Pinpoint the cell where the given text exists, returning its [X, Y] midpoint coordinate. 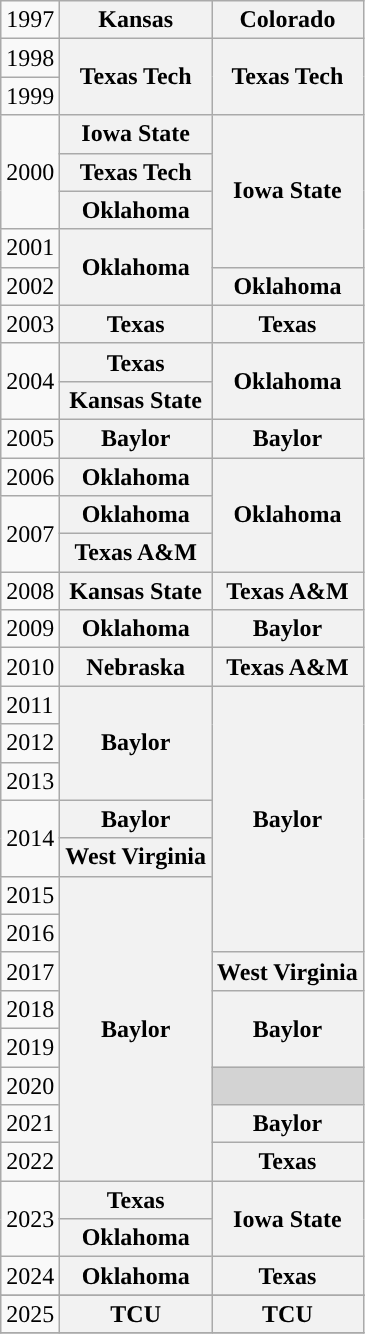
1998 [30, 58]
2016 [30, 933]
2025 [30, 1314]
Nebraska [136, 667]
2019 [30, 1047]
2021 [30, 1124]
2011 [30, 705]
2004 [30, 381]
2008 [30, 591]
2007 [30, 534]
2012 [30, 743]
2015 [30, 895]
2005 [30, 438]
Colorado [288, 20]
1999 [30, 96]
2009 [30, 629]
2022 [30, 1162]
2002 [30, 286]
2010 [30, 667]
2017 [30, 971]
2006 [30, 477]
1997 [30, 20]
Kansas [136, 20]
2024 [30, 1276]
2000 [30, 172]
2013 [30, 781]
2018 [30, 1009]
2003 [30, 324]
2020 [30, 1085]
2014 [30, 838]
2023 [30, 1219]
2001 [30, 248]
